Identify which cell holds the provided text, then report its (X, Y) central coordinate. 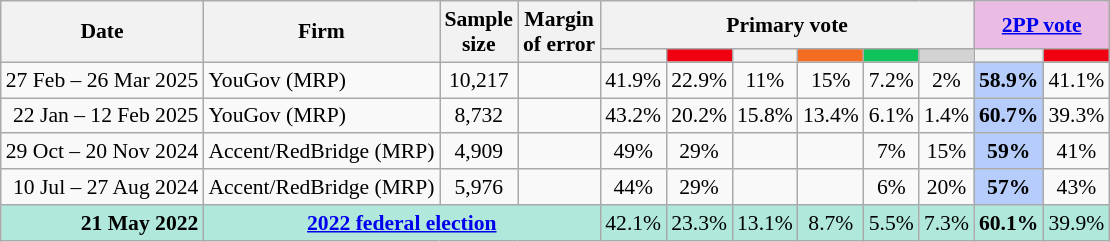
44% (633, 187)
29 Oct – 20 Nov 2024 (102, 152)
6% (892, 187)
5.5% (892, 223)
43.2% (633, 116)
Samplesize (479, 32)
23.3% (699, 223)
8,732 (479, 116)
27 Feb – 26 Mar 2025 (102, 80)
Primary vote (787, 25)
2022 federal election (402, 223)
7% (892, 152)
39.3% (1076, 116)
42.1% (633, 223)
41% (1076, 152)
20.2% (699, 116)
Marginof error (559, 32)
2% (946, 80)
1.4% (946, 116)
22 Jan – 12 Feb 2025 (102, 116)
49% (633, 152)
58.9% (1008, 80)
Date (102, 32)
60.1% (1008, 223)
15.8% (765, 116)
13.4% (831, 116)
39.9% (1076, 223)
13.1% (765, 223)
10,217 (479, 80)
6.1% (892, 116)
8.7% (831, 223)
2PP vote (1042, 25)
59% (1008, 152)
7.2% (892, 80)
Firm (321, 32)
60.7% (1008, 116)
4,909 (479, 152)
5,976 (479, 187)
57% (1008, 187)
21 May 2022 (102, 223)
20% (946, 187)
43% (1076, 187)
11% (765, 80)
7.3% (946, 223)
10 Jul – 27 Aug 2024 (102, 187)
41.1% (1076, 80)
41.9% (633, 80)
22.9% (699, 80)
